For the text-containing cell, return its midpoint in [X, Y] coordinate format. 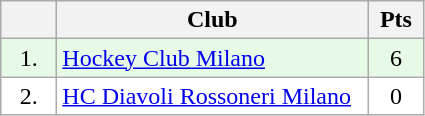
Pts [396, 20]
Hockey Club Milano [212, 58]
6 [396, 58]
2. [29, 96]
1. [29, 58]
0 [396, 96]
Club [212, 20]
HC Diavoli Rossoneri Milano [212, 96]
